Return the (x, y) coordinate for the center point of the cell that contains the specified text.  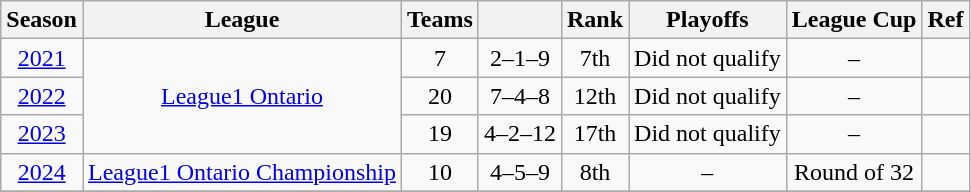
17th (594, 134)
4–2–12 (520, 134)
7 (440, 58)
Teams (440, 20)
8th (594, 172)
League1 Ontario (242, 96)
2023 (42, 134)
League Cup (854, 20)
Round of 32 (854, 172)
Ref (946, 20)
Rank (594, 20)
12th (594, 96)
2022 (42, 96)
2–1–9 (520, 58)
7th (594, 58)
2021 (42, 58)
Playoffs (708, 20)
League1 Ontario Championship (242, 172)
Season (42, 20)
2024 (42, 172)
League (242, 20)
19 (440, 134)
4–5–9 (520, 172)
7–4–8 (520, 96)
10 (440, 172)
20 (440, 96)
